Provide the [x, y] coordinate of the cell's center where the given text is located.  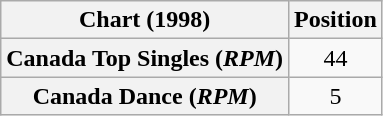
Canada Top Singles (RPM) [145, 58]
44 [336, 58]
Canada Dance (RPM) [145, 96]
Position [336, 20]
Chart (1998) [145, 20]
5 [336, 96]
